Locate the cell with the specified text and output its (X, Y) center coordinate. 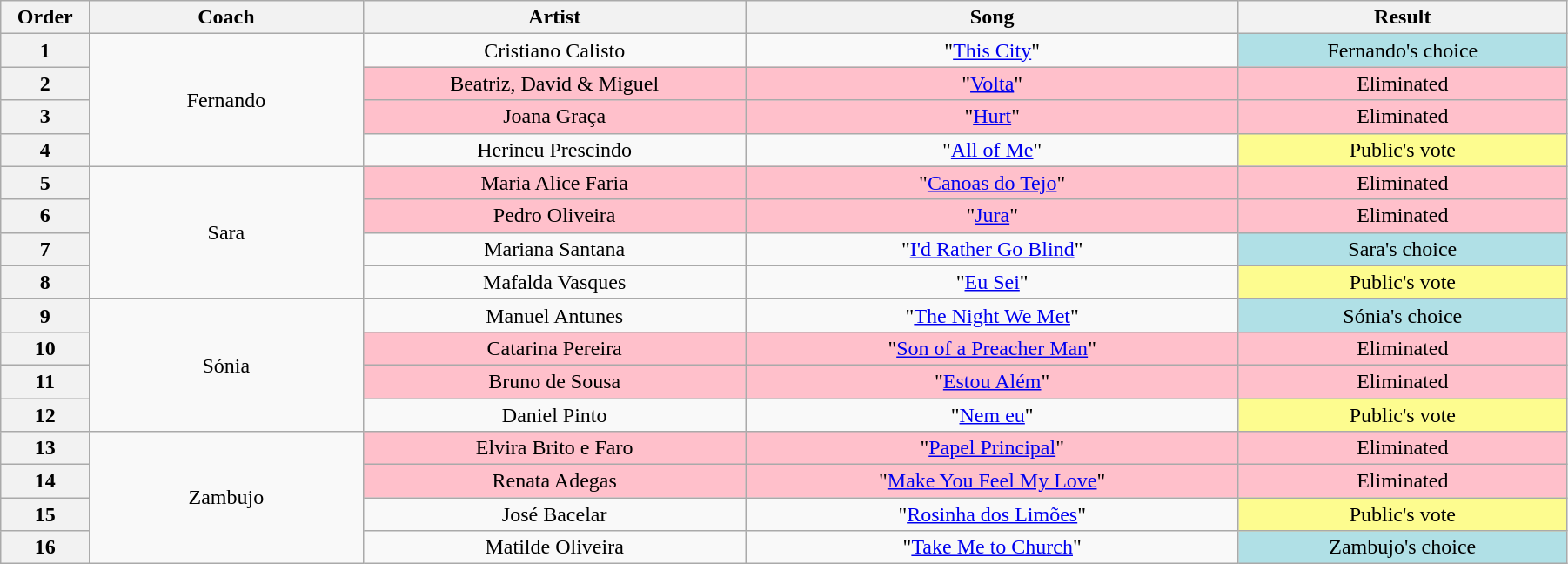
13 (45, 448)
7 (45, 249)
9 (45, 315)
Result (1403, 17)
Herineu Prescindo (554, 150)
José Bacelar (554, 514)
Joana Graça (554, 117)
Pedro Oliveira (554, 216)
12 (45, 415)
Artist (554, 17)
"Rosinha dos Limões" (992, 514)
Manuel Antunes (554, 315)
"This City" (992, 50)
Fernando's choice (1403, 50)
4 (45, 150)
"Take Me to Church" (992, 547)
"I'd Rather Go Blind" (992, 249)
"All of Me" (992, 150)
Sara (226, 232)
Song (992, 17)
"Jura" (992, 216)
Elvira Brito e Faro (554, 448)
5 (45, 183)
16 (45, 547)
"The Night We Met" (992, 315)
Coach (226, 17)
3 (45, 117)
"Papel Principal" (992, 448)
2 (45, 84)
11 (45, 381)
"Son of a Preacher Man" (992, 348)
Beatriz, David & Miguel (554, 84)
Zambujo (226, 498)
Bruno de Sousa (554, 381)
"Nem eu" (992, 415)
10 (45, 348)
1 (45, 50)
Renata Adegas (554, 481)
"Eu Sei" (992, 282)
Matilde Oliveira (554, 547)
Order (45, 17)
Mariana Santana (554, 249)
"Make You Feel My Love" (992, 481)
"Volta" (992, 84)
"Canoas do Tejo" (992, 183)
Cristiano Calisto (554, 50)
Daniel Pinto (554, 415)
Zambujo's choice (1403, 547)
Sónia (226, 365)
"Estou Além" (992, 381)
"Hurt" (992, 117)
8 (45, 282)
Sara's choice (1403, 249)
Mafalda Vasques (554, 282)
Maria Alice Faria (554, 183)
6 (45, 216)
Sónia's choice (1403, 315)
14 (45, 481)
Catarina Pereira (554, 348)
15 (45, 514)
Fernando (226, 100)
